Locate the cell with the specified text and output its (X, Y) center coordinate. 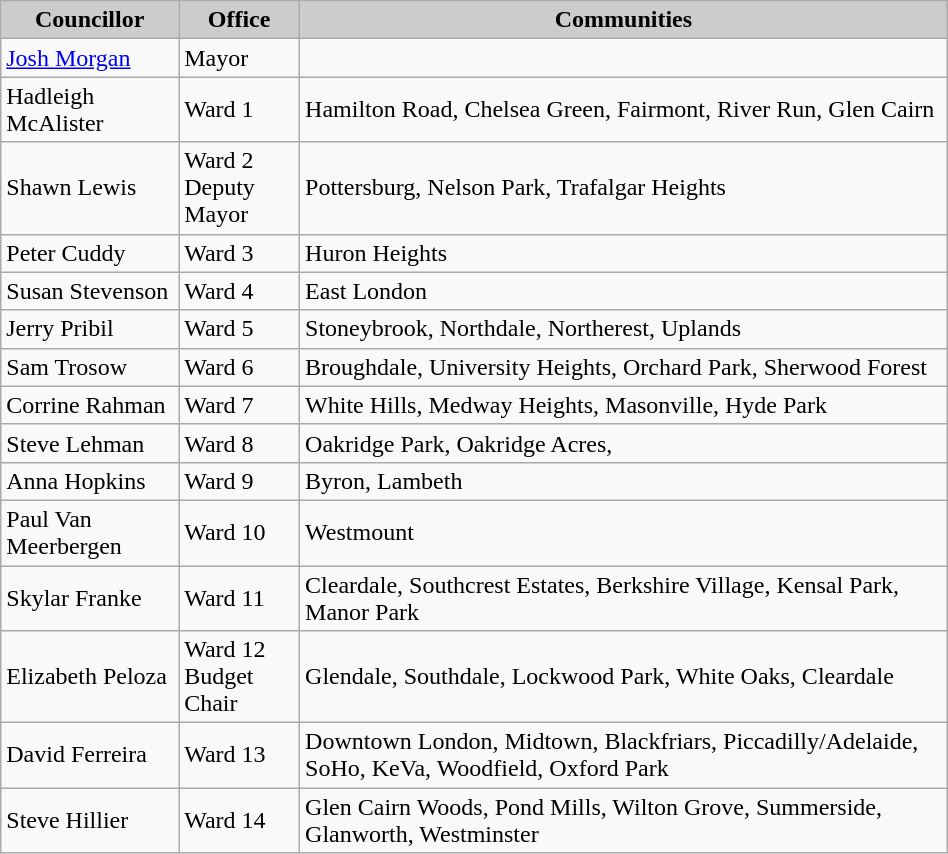
Hamilton Road, Chelsea Green, Fairmont, River Run, Glen Cairn (624, 110)
Paul Van Meerbergen (90, 532)
Ward 3 (240, 253)
Glen Cairn Woods, Pond Mills, Wilton Grove, Summerside, Glanworth, Westminster (624, 820)
Ward 14 (240, 820)
Sam Trosow (90, 367)
Office (240, 20)
Ward 9 (240, 481)
Jerry Pribil (90, 329)
Hadleigh McAlister (90, 110)
Ward 1 (240, 110)
Stoneybrook, Northdale, Northerest, Uplands (624, 329)
David Ferreira (90, 756)
Josh Morgan (90, 58)
Peter Cuddy (90, 253)
Ward 5 (240, 329)
Skylar Franke (90, 598)
Ward 10 (240, 532)
Oakridge Park, Oakridge Acres, (624, 443)
Steve Lehman (90, 443)
Councillor (90, 20)
Corrine Rahman (90, 405)
Byron, Lambeth (624, 481)
Ward 7 (240, 405)
Ward 12Budget Chair (240, 677)
Elizabeth Peloza (90, 677)
Glendale, Southdale, Lockwood Park, White Oaks, Cleardale (624, 677)
Huron Heights (624, 253)
Mayor (240, 58)
Steve Hillier (90, 820)
Ward 11 (240, 598)
Westmount (624, 532)
Downtown London, Midtown, Blackfriars, Piccadilly/Adelaide, SoHo, KeVa, Woodfield, Oxford Park (624, 756)
Anna Hopkins (90, 481)
Pottersburg, Nelson Park, Trafalgar Heights (624, 188)
East London (624, 291)
Broughdale, University Heights, Orchard Park, Sherwood Forest (624, 367)
Shawn Lewis (90, 188)
White Hills, Medway Heights, Masonville, Hyde Park (624, 405)
Ward 2Deputy Mayor (240, 188)
Ward 8 (240, 443)
Ward 4 (240, 291)
Communities (624, 20)
Cleardale, Southcrest Estates, Berkshire Village, Kensal Park, Manor Park (624, 598)
Ward 6 (240, 367)
Susan Stevenson (90, 291)
Ward 13 (240, 756)
